Extract the [x, y] coordinate from the center of the cell holding the provided text.  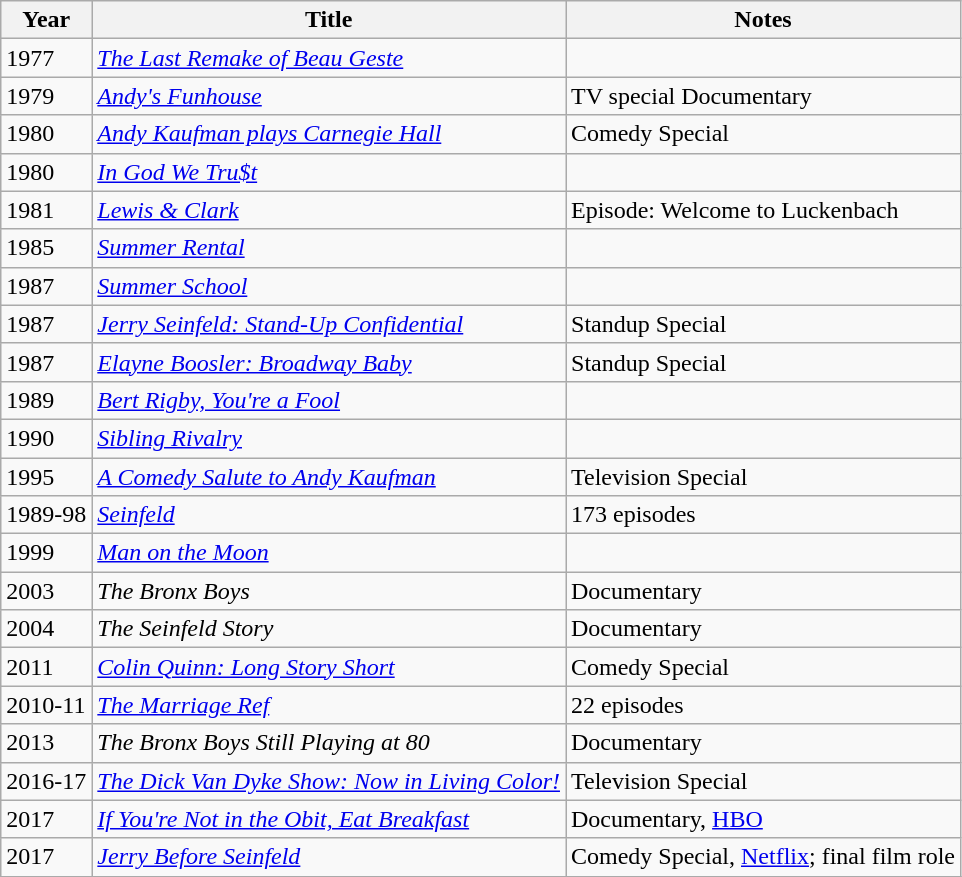
Andy's Funhouse [329, 96]
Andy Kaufman plays Carnegie Hall [329, 134]
1977 [46, 58]
Man on the Moon [329, 553]
Summer School [329, 286]
Title [329, 20]
2013 [46, 743]
The Marriage Ref [329, 705]
Year [46, 20]
1989 [46, 400]
Episode: Welcome to Luckenbach [764, 210]
2016-17 [46, 781]
Jerry Seinfeld: Stand-Up Confidential [329, 324]
In God We Tru$t [329, 172]
1981 [46, 210]
Seinfeld [329, 515]
If You're Not in the Obit, Eat Breakfast [329, 819]
1985 [46, 248]
TV special Documentary [764, 96]
1989-98 [46, 515]
2010-11 [46, 705]
1995 [46, 477]
2003 [46, 591]
The Seinfeld Story [329, 629]
A Comedy Salute to Andy Kaufman [329, 477]
22 episodes [764, 705]
Bert Rigby, You're a Fool [329, 400]
2004 [46, 629]
Colin Quinn: Long Story Short [329, 667]
1999 [46, 553]
The Bronx Boys [329, 591]
Summer Rental [329, 248]
Comedy Special, Netflix; final film role [764, 857]
Elayne Boosler: Broadway Baby [329, 362]
Jerry Before Seinfeld [329, 857]
Lewis & Clark [329, 210]
The Bronx Boys Still Playing at 80 [329, 743]
Documentary, HBO [764, 819]
2011 [46, 667]
Notes [764, 20]
The Dick Van Dyke Show: Now in Living Color! [329, 781]
Sibling Rivalry [329, 438]
The Last Remake of Beau Geste [329, 58]
1979 [46, 96]
173 episodes [764, 515]
1990 [46, 438]
